Search for the cell housing the specified text and yield its (X, Y) center coordinate. 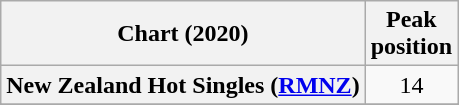
Peakposition (411, 34)
New Zealand Hot Singles (RMNZ) (183, 85)
Chart (2020) (183, 34)
14 (411, 85)
